Scan for the cell matching the given text and deliver its (X, Y) coordinate at center. 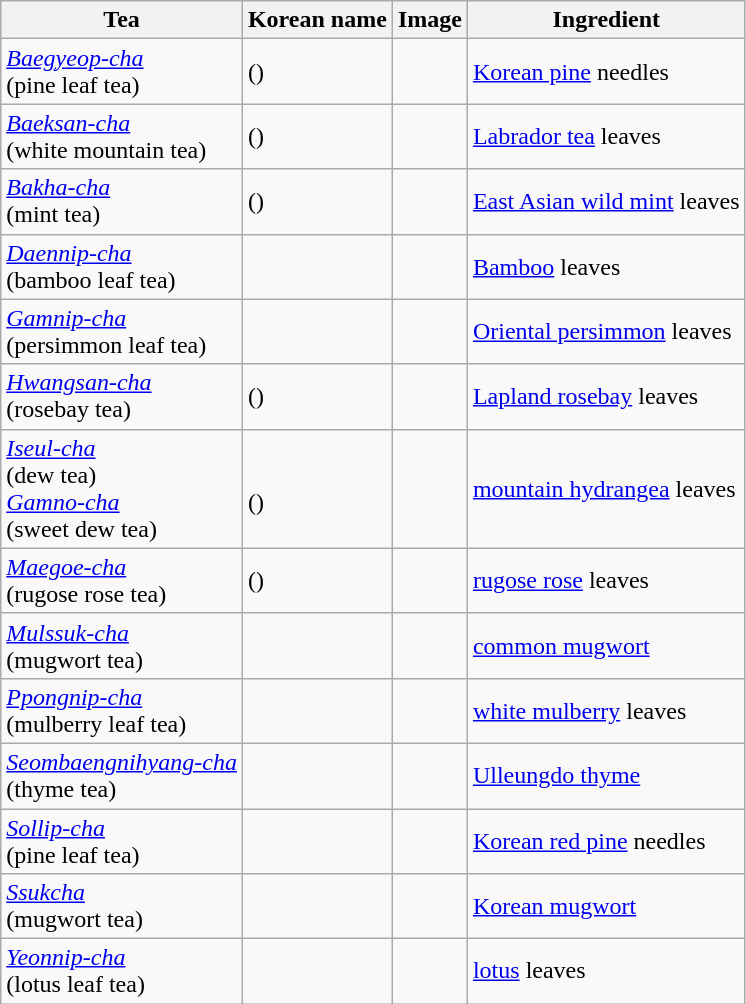
Korean mugwort (606, 906)
Hwangsan-cha(rosebay tea) (122, 396)
Ssukcha(mugwort tea) (122, 906)
Yeonnip-cha(lotus leaf tea) (122, 972)
Iseul-cha(dew tea)Gamno-cha(sweet dew tea) (122, 488)
Tea (122, 20)
rugose rose leaves (606, 580)
Baegyeop-cha(pine leaf tea) (122, 72)
Korean pine needles (606, 72)
Gamnip-cha(persimmon leaf tea) (122, 332)
mountain hydrangea leaves (606, 488)
Korean name (317, 20)
Maegoe-cha(rugose rose tea) (122, 580)
Labrador tea leaves (606, 136)
Daennip-cha(bamboo leaf tea) (122, 266)
Seombaengnihyang-cha(thyme tea) (122, 776)
Bakha-cha(mint tea) (122, 202)
Ingredient (606, 20)
Ulleungdo thyme (606, 776)
Ppongnip-cha(mulberry leaf tea) (122, 710)
common mugwort (606, 646)
Bamboo leaves (606, 266)
Baeksan-cha(white mountain tea) (122, 136)
Mulssuk-cha(mugwort tea) (122, 646)
Lapland rosebay leaves (606, 396)
Oriental persimmon leaves (606, 332)
East Asian wild mint leaves (606, 202)
Image (430, 20)
lotus leaves (606, 972)
white mulberry leaves (606, 710)
Sollip-cha(pine leaf tea) (122, 840)
Korean red pine needles (606, 840)
